Output the [X, Y] coordinate of the center of the cell containing the given text.  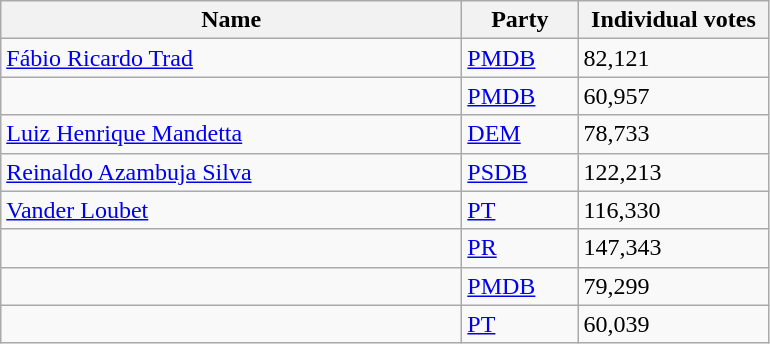
60,039 [674, 324]
122,213 [674, 172]
79,299 [674, 286]
60,957 [674, 96]
Reinaldo Azambuja Silva [232, 172]
Name [232, 20]
Fábio Ricardo Trad [232, 58]
PSDB [520, 172]
Party [520, 20]
147,343 [674, 248]
Individual votes [674, 20]
DEM [520, 134]
PR [520, 248]
82,121 [674, 58]
Luiz Henrique Mandetta [232, 134]
Vander Loubet [232, 210]
116,330 [674, 210]
78,733 [674, 134]
